Determine the (x, y) coordinate at the center of the cell enclosing the given text.  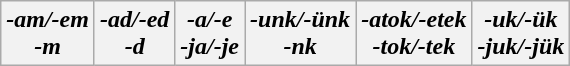
-atok/-etek-tok/-tek (414, 34)
-ad/-ed-d (134, 34)
-am/-em-m (48, 34)
-uk/-ük-juk/-jük (521, 34)
-unk/-ünk-nk (300, 34)
-a/-e-ja/-je (210, 34)
